Extract the (X, Y) coordinate from the center of the cell holding the provided text.  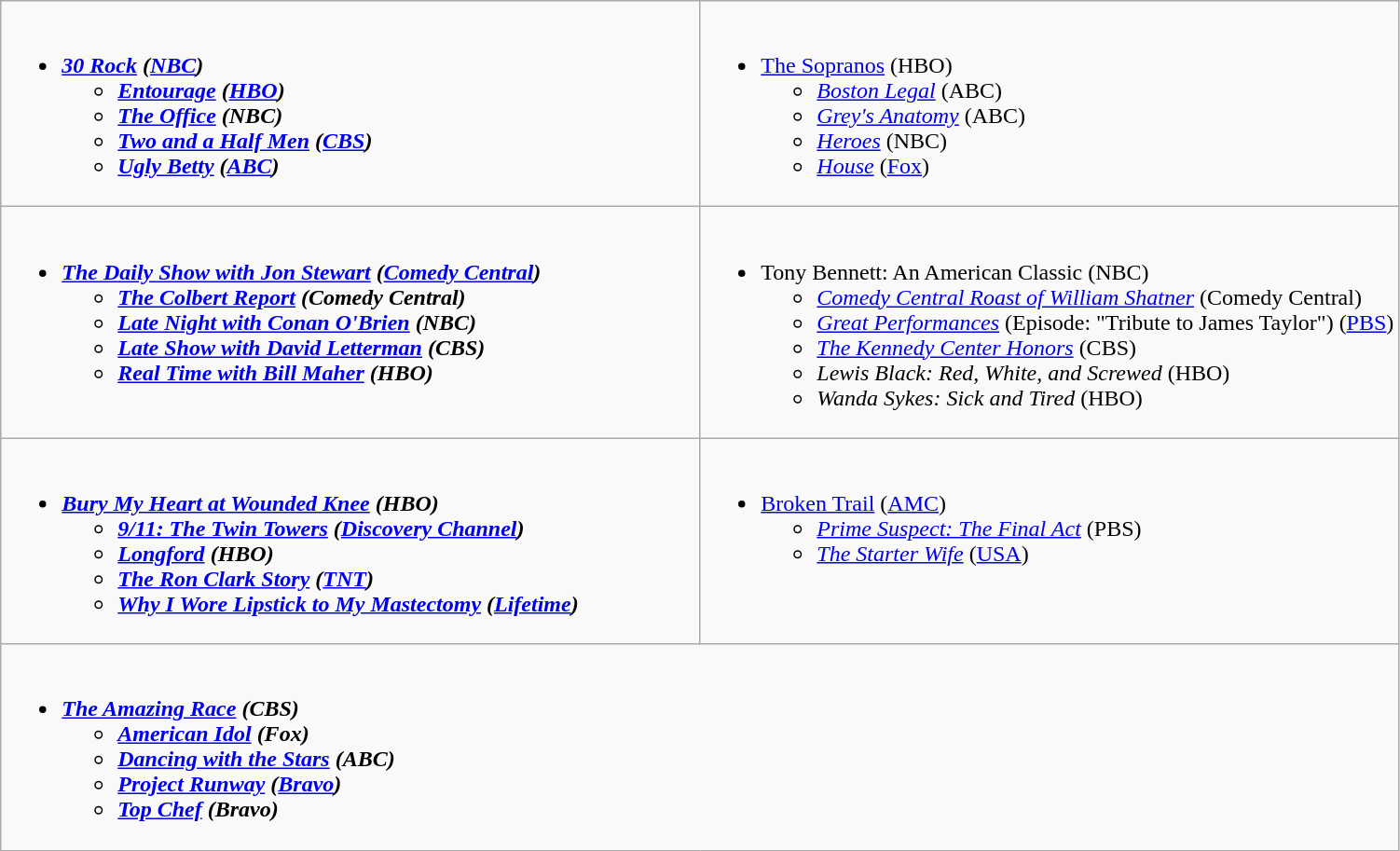
The Amazing Race (CBS)American Idol (Fox)Dancing with the Stars (ABC)Project Runway (Bravo)Top Chef (Bravo) (700, 748)
The Sopranos (HBO)Boston Legal (ABC)Grey's Anatomy (ABC)Heroes (NBC)House (Fox) (1050, 104)
30 Rock (NBC)Entourage (HBO)The Office (NBC)Two and a Half Men (CBS)Ugly Betty (ABC) (350, 104)
Broken Trail (AMC)Prime Suspect: The Final Act (PBS)The Starter Wife (USA) (1050, 541)
